Detect which cell encompasses the target text, then output its (X, Y) center coordinate. 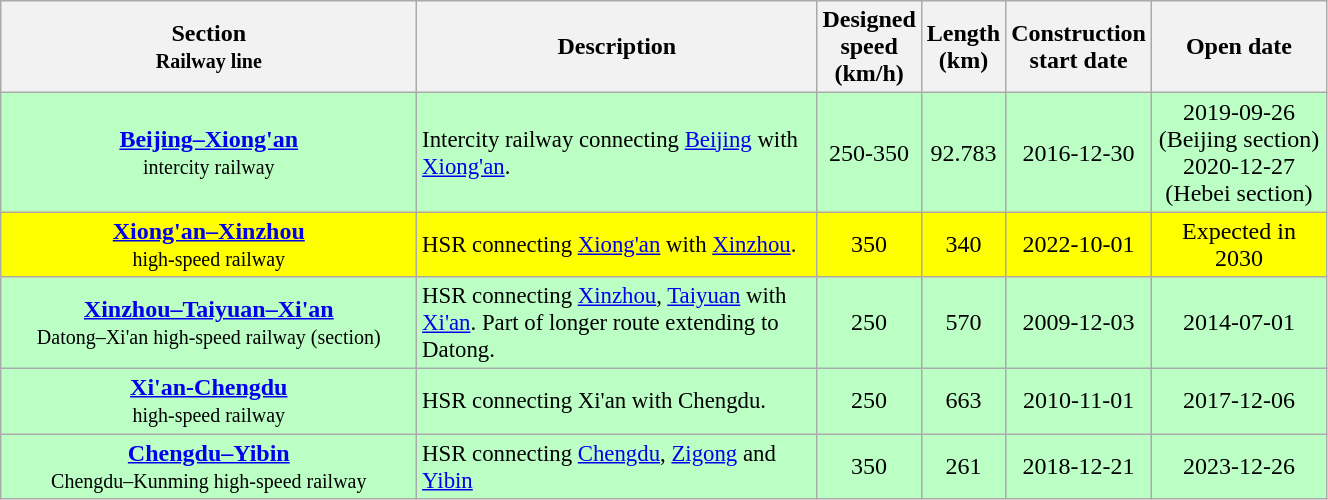
Section Railway line (209, 47)
Construction start date (1079, 47)
2014-07-01 (1238, 323)
Intercity railway connecting Beijing with Xiong'an. (617, 152)
92.783 (963, 152)
HSR connecting Xiong'an with Xinzhou. (617, 244)
HSR connecting Chengdu, Zigong and Yibin (617, 466)
Description (617, 47)
2016-12-30 (1079, 152)
2022-10-01 (1079, 244)
2019-09-26 (Beijing section)2020-12-27 (Hebei section) (1238, 152)
HSR connecting Xinzhou, Taiyuan with Xi'an. Part of longer route extending to Datong. (617, 323)
HSR connecting Xi'an with Chengdu. (617, 402)
Designed speed (km/h) (869, 47)
Open date (1238, 47)
340 (963, 244)
Xinzhou–Taiyuan–Xi'an Datong–Xi'an high-speed railway (section) (209, 323)
2017-12-06 (1238, 402)
570 (963, 323)
261 (963, 466)
2018-12-21 (1079, 466)
663 (963, 402)
Chengdu–Yibin Chengdu–Kunming high-speed railway (209, 466)
Length (km) (963, 47)
Xi'an-Chengdu high-speed railway (209, 402)
Xiong'an–Xinzhou high-speed railway (209, 244)
Expected in 2030 (1238, 244)
250-350 (869, 152)
Beijing–Xiong'anintercity railway (209, 152)
2009-12-03 (1079, 323)
2010-11-01 (1079, 402)
2023-12-26 (1238, 466)
